Capture the cell that displays the provided text and extract its (X, Y) central coordinate. 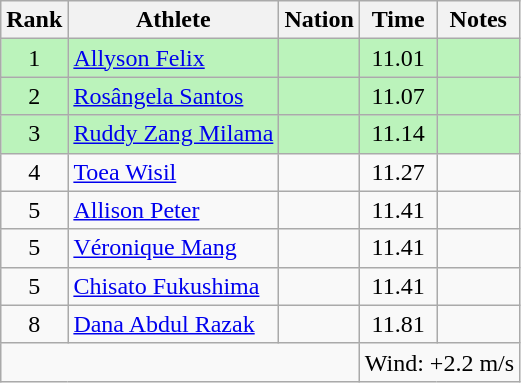
11.27 (398, 172)
11.07 (398, 96)
2 (34, 96)
Rank (34, 20)
11.14 (398, 134)
8 (34, 324)
Allison Peter (174, 210)
Nation (319, 20)
3 (34, 134)
Athlete (174, 20)
Notes (478, 20)
Ruddy Zang Milama (174, 134)
4 (34, 172)
Allyson Felix (174, 58)
Time (398, 20)
11.81 (398, 324)
Chisato Fukushima (174, 286)
11.01 (398, 58)
Toea Wisil (174, 172)
Véronique Mang (174, 248)
Wind: +2.2 m/s (439, 362)
Dana Abdul Razak (174, 324)
Rosângela Santos (174, 96)
1 (34, 58)
